For the text-containing cell, return its midpoint in [X, Y] coordinate format. 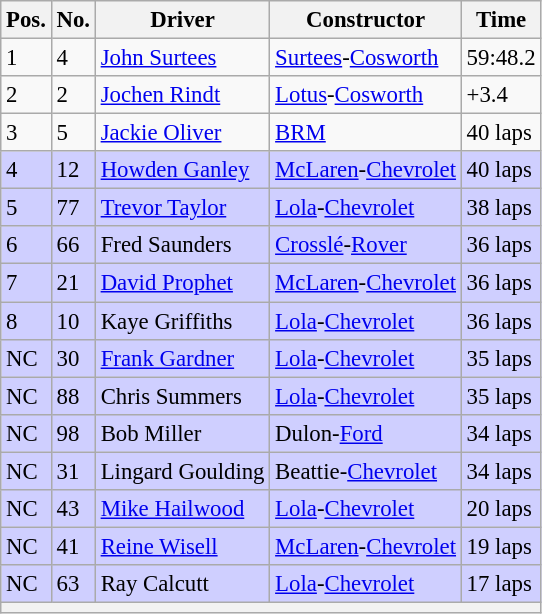
David Prophet [182, 283]
43 [73, 509]
Surtees-Cosworth [366, 58]
Pos. [26, 20]
Jochen Rindt [182, 95]
1 [26, 58]
Time [501, 20]
Jackie Oliver [182, 133]
No. [73, 20]
63 [73, 584]
6 [26, 245]
Driver [182, 20]
19 laps [501, 546]
8 [26, 321]
John Surtees [182, 58]
59:48.2 [501, 58]
+3.4 [501, 95]
Mike Hailwood [182, 509]
7 [26, 283]
17 laps [501, 584]
Reine Wisell [182, 546]
BRM [366, 133]
Beattie-Chevrolet [366, 471]
41 [73, 546]
30 [73, 358]
Constructor [366, 20]
Crosslé-Rover [366, 245]
Dulon-Ford [366, 433]
20 laps [501, 509]
21 [73, 283]
Bob Miller [182, 433]
Chris Summers [182, 396]
Ray Calcutt [182, 584]
38 laps [501, 208]
Frank Gardner [182, 358]
Lotus-Cosworth [366, 95]
3 [26, 133]
31 [73, 471]
Howden Ganley [182, 170]
Fred Saunders [182, 245]
Trevor Taylor [182, 208]
77 [73, 208]
Kaye Griffiths [182, 321]
98 [73, 433]
88 [73, 396]
12 [73, 170]
66 [73, 245]
Lingard Goulding [182, 471]
10 [73, 321]
